Return the [X, Y] coordinate for the center point of the cell that contains the specified text.  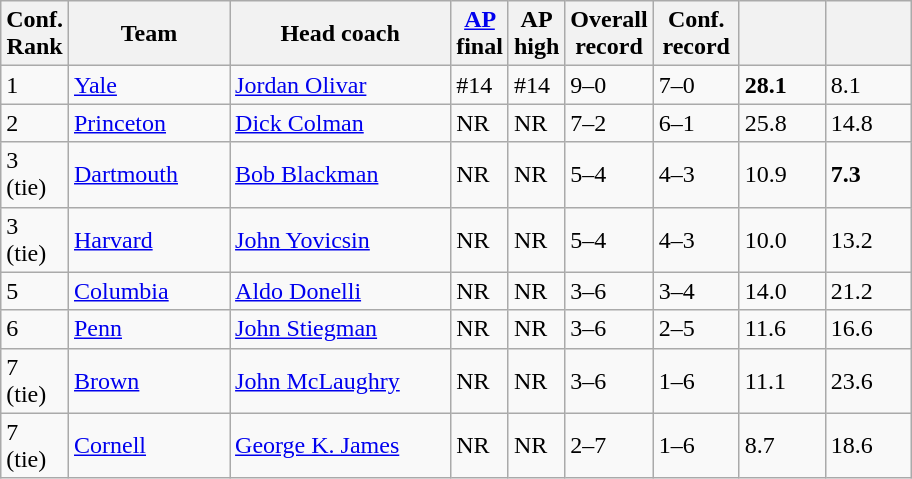
Team [148, 34]
21.2 [868, 291]
Jordan Olivar [340, 85]
14.0 [782, 291]
16.6 [868, 329]
11.1 [782, 380]
18.6 [868, 446]
John Stiegman [340, 329]
AP high [536, 34]
3–4 [696, 291]
Princeton [148, 123]
7.3 [868, 174]
Conf. record [696, 34]
Conf. Rank [35, 34]
6 [35, 329]
2 [35, 123]
13.2 [868, 240]
11.6 [782, 329]
John McLaughry [340, 380]
AP final [480, 34]
Harvard [148, 240]
Aldo Donelli [340, 291]
Columbia [148, 291]
George K. James [340, 446]
Overall record [609, 34]
10.9 [782, 174]
8.1 [868, 85]
Bob Blackman [340, 174]
Yale [148, 85]
28.1 [782, 85]
23.6 [868, 380]
Cornell [148, 446]
2–7 [609, 446]
6–1 [696, 123]
9–0 [609, 85]
5 [35, 291]
2–5 [696, 329]
7–0 [696, 85]
14.8 [868, 123]
25.8 [782, 123]
Head coach [340, 34]
Brown [148, 380]
Dartmouth [148, 174]
8.7 [782, 446]
7–2 [609, 123]
10.0 [782, 240]
John Yovicsin [340, 240]
Dick Colman [340, 123]
Penn [148, 329]
1 [35, 85]
